From the cell containing the given text, extract its center point as (X, Y) coordinate. 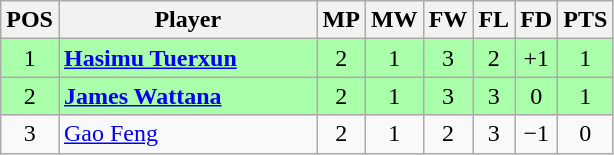
MW (394, 20)
FD (536, 20)
Hasimu Tuerxun (188, 58)
MP (341, 20)
−1 (536, 134)
PTS (586, 20)
James Wattana (188, 96)
FW (448, 20)
Player (188, 20)
Gao Feng (188, 134)
FL (494, 20)
POS (30, 20)
+1 (536, 58)
